Determine the (x, y) coordinate at the center of the cell enclosing the given text.  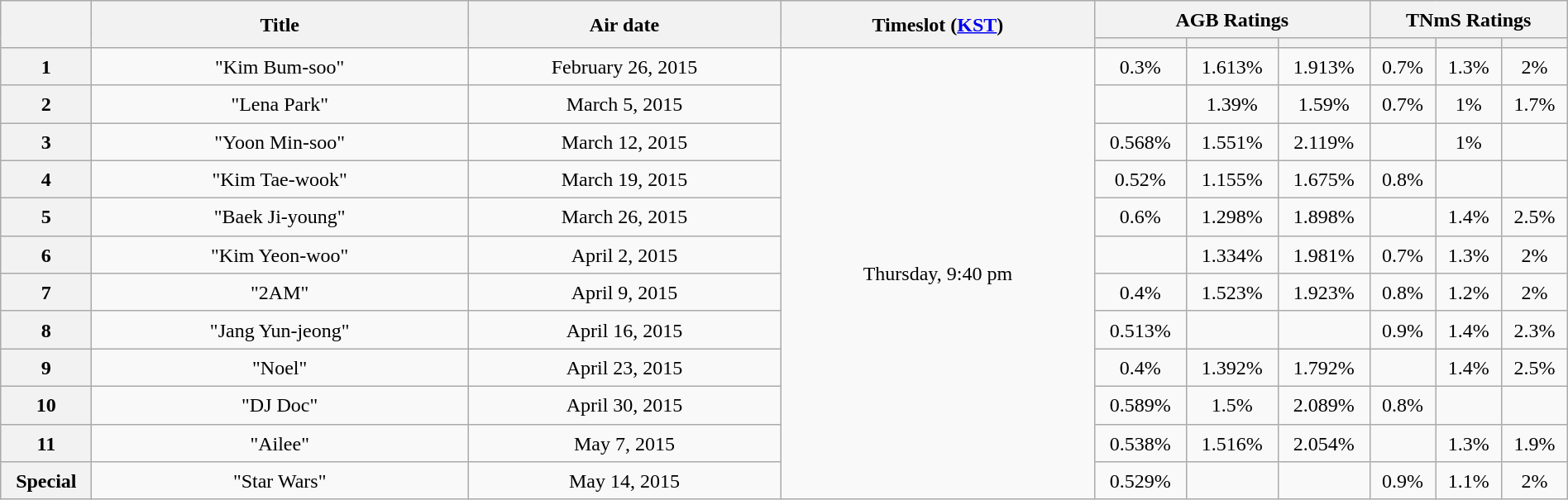
5 (46, 217)
1.516% (1232, 443)
April 2, 2015 (625, 255)
1.298% (1232, 217)
Timeslot (KST) (938, 25)
1.9% (1535, 443)
2.119% (1323, 141)
2.054% (1323, 443)
3 (46, 141)
1.7% (1535, 104)
4 (46, 179)
April 23, 2015 (625, 368)
1 (46, 66)
6 (46, 255)
1.792% (1323, 368)
9 (46, 368)
"Noel" (280, 368)
AGB Ratings (1232, 20)
1.913% (1323, 66)
"Kim Bum-soo" (280, 66)
March 19, 2015 (625, 179)
1.551% (1232, 141)
0.538% (1140, 443)
0.589% (1140, 405)
1.2% (1469, 293)
1.981% (1323, 255)
April 9, 2015 (625, 293)
0.3% (1140, 66)
2 (46, 104)
"Lena Park" (280, 104)
1.523% (1232, 293)
"Kim Tae-wook" (280, 179)
"Kim Yeon-woo" (280, 255)
1.59% (1323, 104)
"Jang Yun-jeong" (280, 330)
"DJ Doc" (280, 405)
"Ailee" (280, 443)
2.089% (1323, 405)
1.1% (1469, 481)
11 (46, 443)
10 (46, 405)
"Star Wars" (280, 481)
Title (280, 25)
March 26, 2015 (625, 217)
May 14, 2015 (625, 481)
Special (46, 481)
1.5% (1232, 405)
1.39% (1232, 104)
1.898% (1323, 217)
1.923% (1323, 293)
2.3% (1535, 330)
1.613% (1232, 66)
February 26, 2015 (625, 66)
1.675% (1323, 179)
"Baek Ji-young" (280, 217)
0.513% (1140, 330)
March 5, 2015 (625, 104)
April 16, 2015 (625, 330)
Thursday, 9:40 pm (938, 273)
TNmS Ratings (1469, 20)
April 30, 2015 (625, 405)
0.529% (1140, 481)
1.334% (1232, 255)
0.6% (1140, 217)
1.392% (1232, 368)
March 12, 2015 (625, 141)
Air date (625, 25)
0.52% (1140, 179)
"2AM" (280, 293)
0.568% (1140, 141)
1.155% (1232, 179)
8 (46, 330)
May 7, 2015 (625, 443)
7 (46, 293)
"Yoon Min-soo" (280, 141)
